Identify which cell holds the provided text, then report its (x, y) central coordinate. 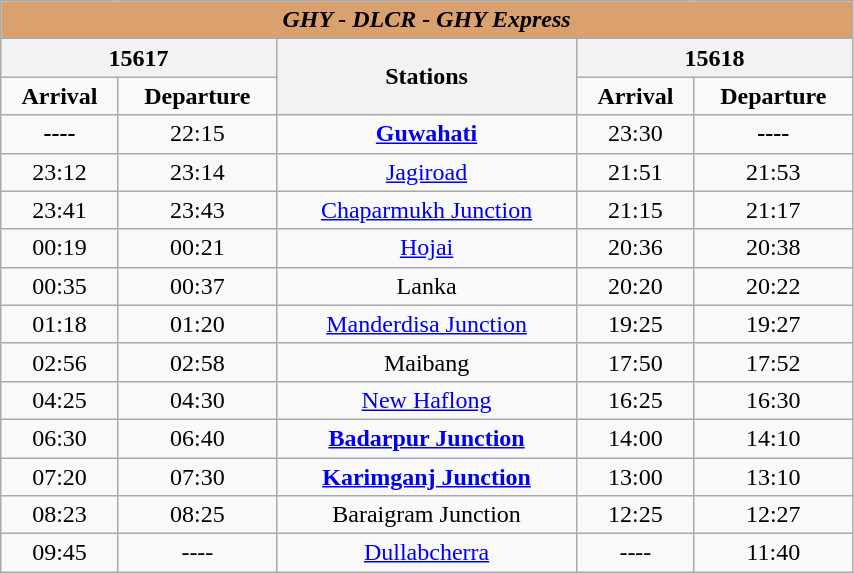
23:30 (636, 134)
Baraigram Junction (426, 515)
Chaparmukh Junction (426, 210)
17:50 (636, 362)
01:20 (197, 324)
15618 (715, 58)
Lanka (426, 286)
00:21 (197, 248)
Karimganj Junction (426, 477)
Guwahati (426, 134)
Jagiroad (426, 172)
19:25 (636, 324)
20:20 (636, 286)
New Haflong (426, 400)
12:27 (773, 515)
07:20 (60, 477)
19:27 (773, 324)
20:22 (773, 286)
14:10 (773, 438)
GHY - DLCR - GHY Express (427, 20)
00:19 (60, 248)
02:56 (60, 362)
09:45 (60, 553)
20:36 (636, 248)
00:37 (197, 286)
08:25 (197, 515)
16:30 (773, 400)
21:17 (773, 210)
23:43 (197, 210)
21:51 (636, 172)
Manderdisa Junction (426, 324)
04:25 (60, 400)
02:58 (197, 362)
Stations (426, 77)
23:41 (60, 210)
13:10 (773, 477)
11:40 (773, 553)
08:23 (60, 515)
04:30 (197, 400)
14:00 (636, 438)
16:25 (636, 400)
21:15 (636, 210)
17:52 (773, 362)
00:35 (60, 286)
Dullabcherra (426, 553)
07:30 (197, 477)
06:40 (197, 438)
20:38 (773, 248)
22:15 (197, 134)
01:18 (60, 324)
Maibang (426, 362)
06:30 (60, 438)
23:14 (197, 172)
15617 (139, 58)
Badarpur Junction (426, 438)
12:25 (636, 515)
Hojai (426, 248)
21:53 (773, 172)
23:12 (60, 172)
13:00 (636, 477)
